Detect which cell encompasses the target text, then output its (x, y) center coordinate. 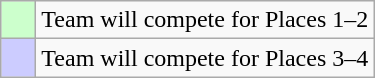
Team will compete for Places 1–2 (205, 20)
Team will compete for Places 3–4 (205, 58)
